Locate the cell with the specified text and output its (x, y) center coordinate. 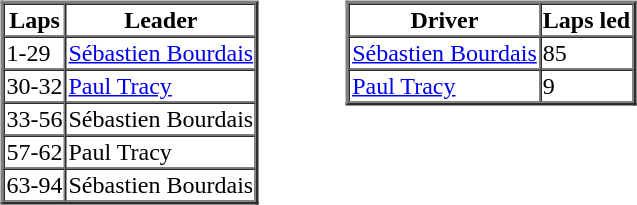
85 (586, 52)
33-56 (35, 118)
Laps (35, 20)
9 (586, 86)
Leader (160, 20)
Laps led (586, 20)
57-62 (35, 152)
63-94 (35, 184)
1-29 (35, 52)
Driver (444, 20)
30-32 (35, 86)
